Return [x, y] of the center of cell containing provided text 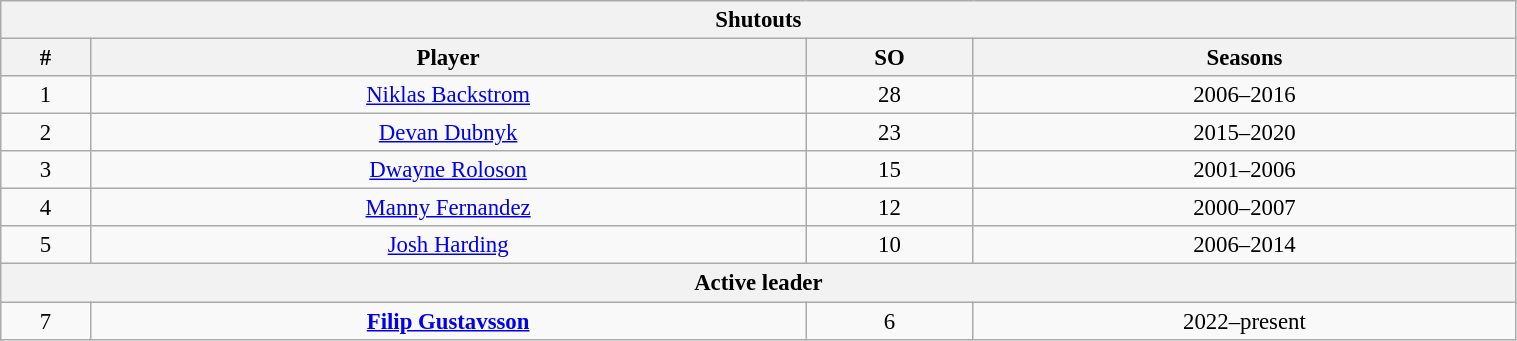
2022–present [1244, 321]
2001–2006 [1244, 170]
2006–2014 [1244, 245]
Filip Gustavsson [448, 321]
7 [46, 321]
5 [46, 245]
10 [890, 245]
3 [46, 170]
# [46, 58]
Niklas Backstrom [448, 95]
SO [890, 58]
2 [46, 133]
Josh Harding [448, 245]
28 [890, 95]
23 [890, 133]
Dwayne Roloson [448, 170]
2015–2020 [1244, 133]
2000–2007 [1244, 208]
Seasons [1244, 58]
Active leader [758, 283]
12 [890, 208]
6 [890, 321]
1 [46, 95]
4 [46, 208]
Manny Fernandez [448, 208]
2006–2016 [1244, 95]
Devan Dubnyk [448, 133]
Player [448, 58]
Shutouts [758, 20]
15 [890, 170]
